Scan for the cell matching the given text and deliver its [x, y] coordinate at center. 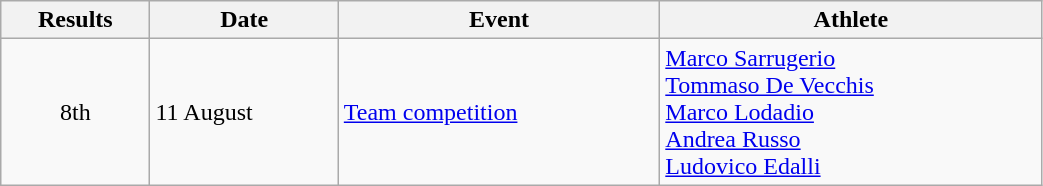
Date [244, 20]
8th [76, 112]
11 August [244, 112]
Event [498, 20]
Athlete [851, 20]
Results [76, 20]
Team competition [498, 112]
Marco SarrugerioTommaso De VecchisMarco LodadioAndrea RussoLudovico Edalli [851, 112]
